Return the [X, Y] coordinate for the center point of the cell that contains the specified text.  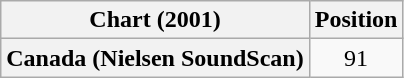
91 [356, 58]
Chart (2001) [155, 20]
Canada (Nielsen SoundScan) [155, 58]
Position [356, 20]
